Extract the (X, Y) coordinate from the center of the cell holding the provided text.  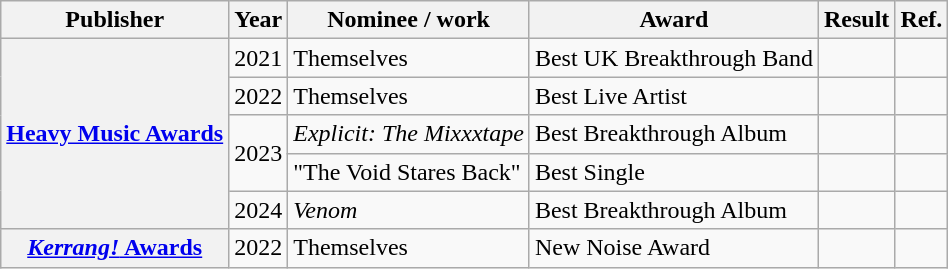
Heavy Music Awards (115, 134)
Publisher (115, 20)
Nominee / work (409, 20)
2023 (258, 153)
"The Void Stares Back" (409, 172)
Explicit: The Mixxxtape (409, 134)
2021 (258, 58)
Award (674, 20)
Year (258, 20)
Best Live Artist (674, 96)
2024 (258, 210)
Best Single (674, 172)
Best UK Breakthrough Band (674, 58)
Kerrang! Awards (115, 248)
Venom (409, 210)
New Noise Award (674, 248)
Result (856, 20)
Ref. (922, 20)
